Detect which cell encompasses the target text, then output its [x, y] center coordinate. 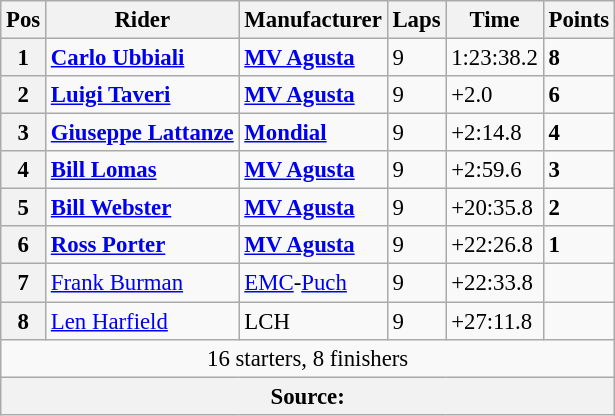
Carlo Ubbiali [143, 58]
Bill Webster [143, 208]
Giuseppe Lattanze [143, 133]
+22:26.8 [494, 245]
Bill Lomas [143, 170]
Frank Burman [143, 283]
+27:11.8 [494, 321]
Rider [143, 20]
LCH [313, 321]
+2:14.8 [494, 133]
EMC-Puch [313, 283]
+2:59.6 [494, 170]
Laps [416, 20]
Luigi Taveri [143, 95]
Ross Porter [143, 245]
Mondial [313, 133]
Source: [308, 396]
16 starters, 8 finishers [308, 358]
+20:35.8 [494, 208]
Pos [24, 20]
Len Harfield [143, 321]
5 [24, 208]
+2.0 [494, 95]
Time [494, 20]
Points [578, 20]
Manufacturer [313, 20]
+22:33.8 [494, 283]
1:23:38.2 [494, 58]
7 [24, 283]
